Find where the given text appears and provide that cell's center as [X, Y] coordinate. 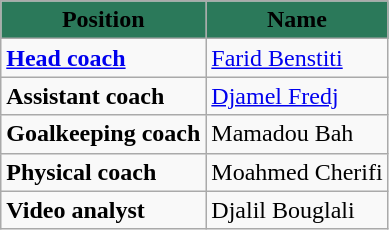
Position [104, 20]
Assistant coach [104, 96]
Mamadou Bah [297, 134]
Djamel Fredj [297, 96]
Name [297, 20]
Goalkeeping coach [104, 134]
Video analyst [104, 210]
Moahmed Cherifi [297, 172]
Head coach [104, 58]
Farid Benstiti [297, 58]
Physical coach [104, 172]
Djalil Bouglali [297, 210]
